Provide the (X, Y) coordinate of the cell's center where the given text is located.  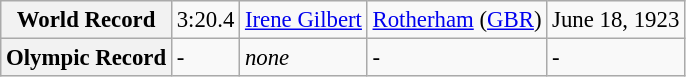
Olympic Record (86, 58)
none (304, 58)
Irene Gilbert (304, 20)
World Record (86, 20)
June 18, 1923 (616, 20)
Rotherham (GBR) (457, 20)
3:20.4 (205, 20)
